Locate the cell with the specified text and output its [X, Y] center coordinate. 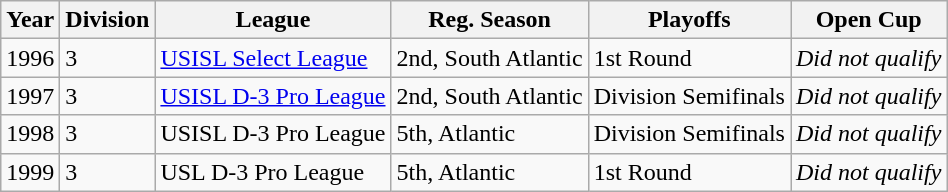
Playoffs [689, 20]
League [273, 20]
1998 [30, 134]
USL D-3 Pro League [273, 172]
1996 [30, 58]
Year [30, 20]
1999 [30, 172]
USISL Select League [273, 58]
Open Cup [868, 20]
Reg. Season [490, 20]
1997 [30, 96]
Division [108, 20]
